Provide the [x, y] coordinate of the cell's center where the given text is located.  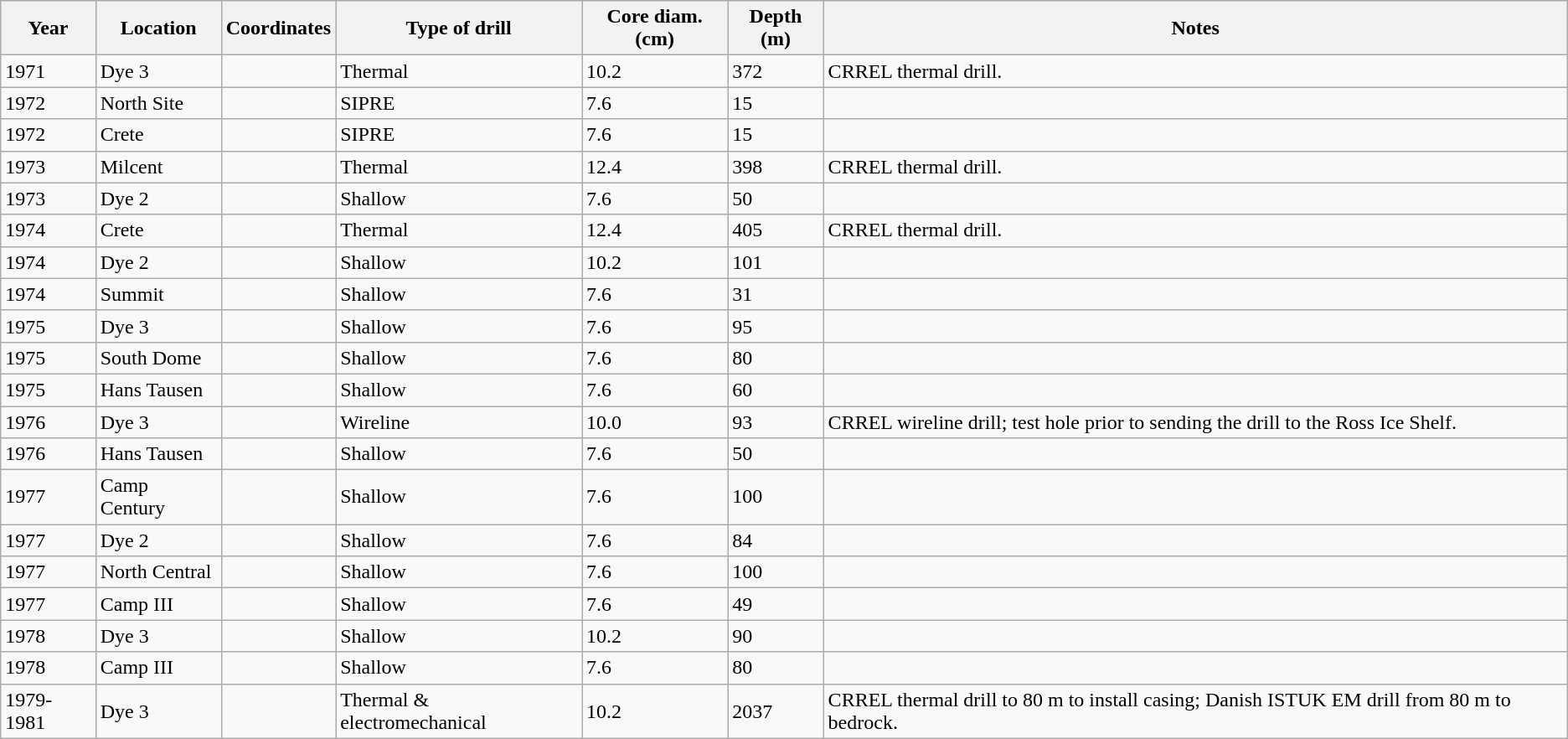
95 [776, 326]
Location [158, 28]
10.0 [654, 421]
CRREL wireline drill; test hole prior to sending the drill to the Ross Ice Shelf. [1195, 421]
CRREL thermal drill to 80 m to install casing; Danish ISTUK EM drill from 80 m to bedrock. [1195, 711]
2037 [776, 711]
372 [776, 71]
1979-1981 [49, 711]
Thermal & electromechanical [459, 711]
Depth (m) [776, 28]
49 [776, 604]
South Dome [158, 358]
Type of drill [459, 28]
North Site [158, 103]
Summit [158, 294]
398 [776, 167]
405 [776, 230]
101 [776, 262]
Notes [1195, 28]
93 [776, 421]
Year [49, 28]
90 [776, 636]
North Central [158, 572]
Coordinates [278, 28]
Camp Century [158, 498]
84 [776, 540]
Milcent [158, 167]
31 [776, 294]
1971 [49, 71]
60 [776, 390]
Wireline [459, 421]
Core diam. (cm) [654, 28]
